Locate the cell with the specified text and output its [X, Y] center coordinate. 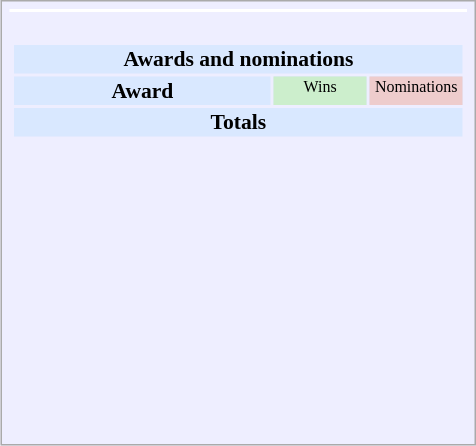
Totals [238, 122]
Nominations [416, 90]
Award [142, 90]
Awards and nominations Award Wins Nominations Totals [239, 220]
Wins [320, 90]
Awards and nominations [238, 59]
